Capture the cell that displays the provided text and extract its (X, Y) central coordinate. 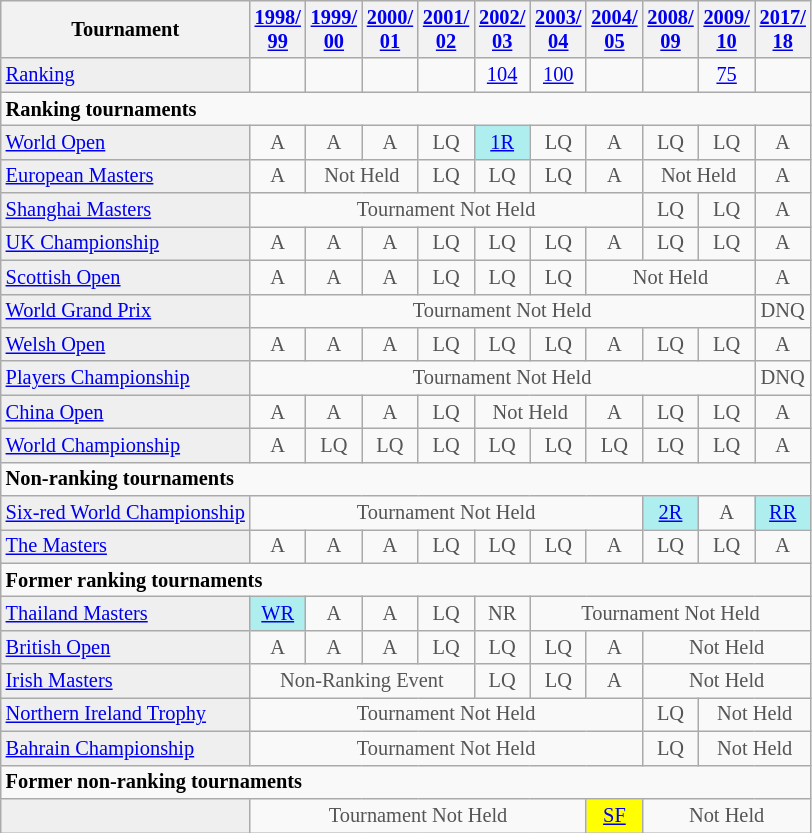
Players Championship (126, 378)
2008/09 (670, 29)
2017/18 (783, 29)
World Open (126, 142)
World Championship (126, 445)
China Open (126, 412)
Former ranking tournaments (406, 580)
European Masters (126, 176)
2004/05 (614, 29)
Northern Ireland Trophy (126, 714)
British Open (126, 647)
Ranking tournaments (406, 109)
2009/10 (727, 29)
Irish Masters (126, 681)
2000/01 (390, 29)
2003/04 (558, 29)
Thailand Masters (126, 613)
The Masters (126, 546)
Former non-ranking tournaments (406, 782)
Welsh Open (126, 344)
Ranking (126, 75)
NR (502, 613)
104 (502, 75)
World Grand Prix (126, 311)
WR (278, 613)
75 (727, 75)
2001/02 (446, 29)
Bahrain Championship (126, 748)
UK Championship (126, 243)
1R (502, 142)
100 (558, 75)
Six-red World Championship (126, 513)
2002/03 (502, 29)
Shanghai Masters (126, 210)
Non-Ranking Event (362, 681)
Non-ranking tournaments (406, 479)
1998/99 (278, 29)
1999/00 (334, 29)
Tournament (126, 29)
Scottish Open (126, 277)
SF (614, 815)
2R (670, 513)
RR (783, 513)
